Locate the cell with the specified text and output its [X, Y] center coordinate. 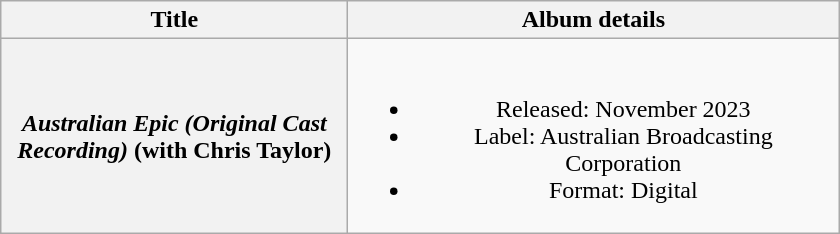
Australian Epic (Original Cast Recording) (with Chris Taylor) [174, 136]
Released: November 2023Label: Australian Broadcasting CorporationFormat: Digital [594, 136]
Title [174, 20]
Album details [594, 20]
